Determine the (X, Y) coordinate at the center of the cell enclosing the given text.  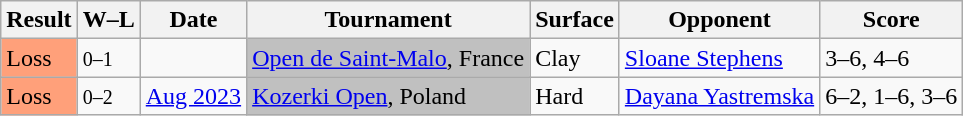
Hard (575, 96)
W–L (108, 20)
Result (39, 20)
0–2 (108, 96)
Dayana Yastremska (719, 96)
Tournament (388, 20)
Kozerki Open, Poland (388, 96)
Score (892, 20)
Open de Saint-Malo, France (388, 58)
3–6, 4–6 (892, 58)
0–1 (108, 58)
Opponent (719, 20)
Sloane Stephens (719, 58)
Surface (575, 20)
Aug 2023 (193, 96)
Clay (575, 58)
6–2, 1–6, 3–6 (892, 96)
Date (193, 20)
